Return (X, Y) of the center of cell containing provided text 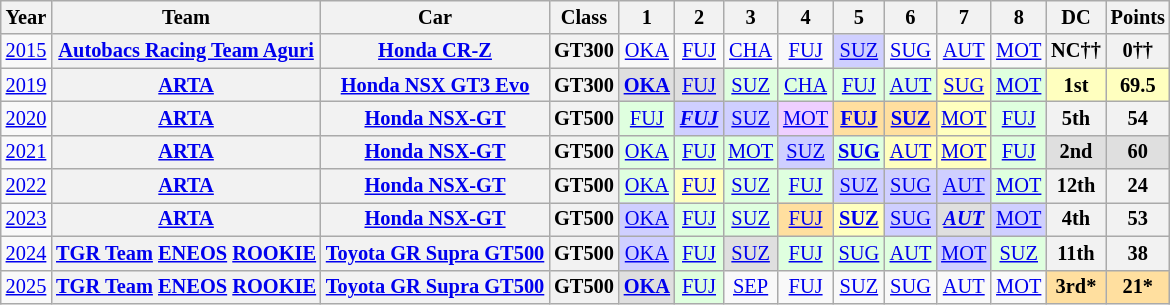
Car (435, 17)
53 (1138, 219)
3 (750, 17)
11th (1076, 253)
2023 (26, 219)
12th (1076, 186)
Honda CR-Z (435, 51)
21* (1138, 287)
Autobacs Racing Team Aguri (186, 51)
6 (911, 17)
4 (806, 17)
2022 (26, 186)
Team (186, 17)
Points (1138, 17)
SEP (750, 287)
2024 (26, 253)
7 (964, 17)
DC (1076, 17)
24 (1138, 186)
Class (584, 17)
Year (26, 17)
54 (1138, 118)
1 (647, 17)
2021 (26, 152)
2025 (26, 287)
0†† (1138, 51)
38 (1138, 253)
2020 (26, 118)
5 (859, 17)
2 (699, 17)
3rd* (1076, 287)
8 (1018, 17)
60 (1138, 152)
2nd (1076, 152)
69.5 (1138, 85)
NC†† (1076, 51)
1st (1076, 85)
4th (1076, 219)
2019 (26, 85)
2015 (26, 51)
5th (1076, 118)
Honda NSX GT3 Evo (435, 85)
